Determine the (x, y) coordinate at the center of the cell enclosing the given text.  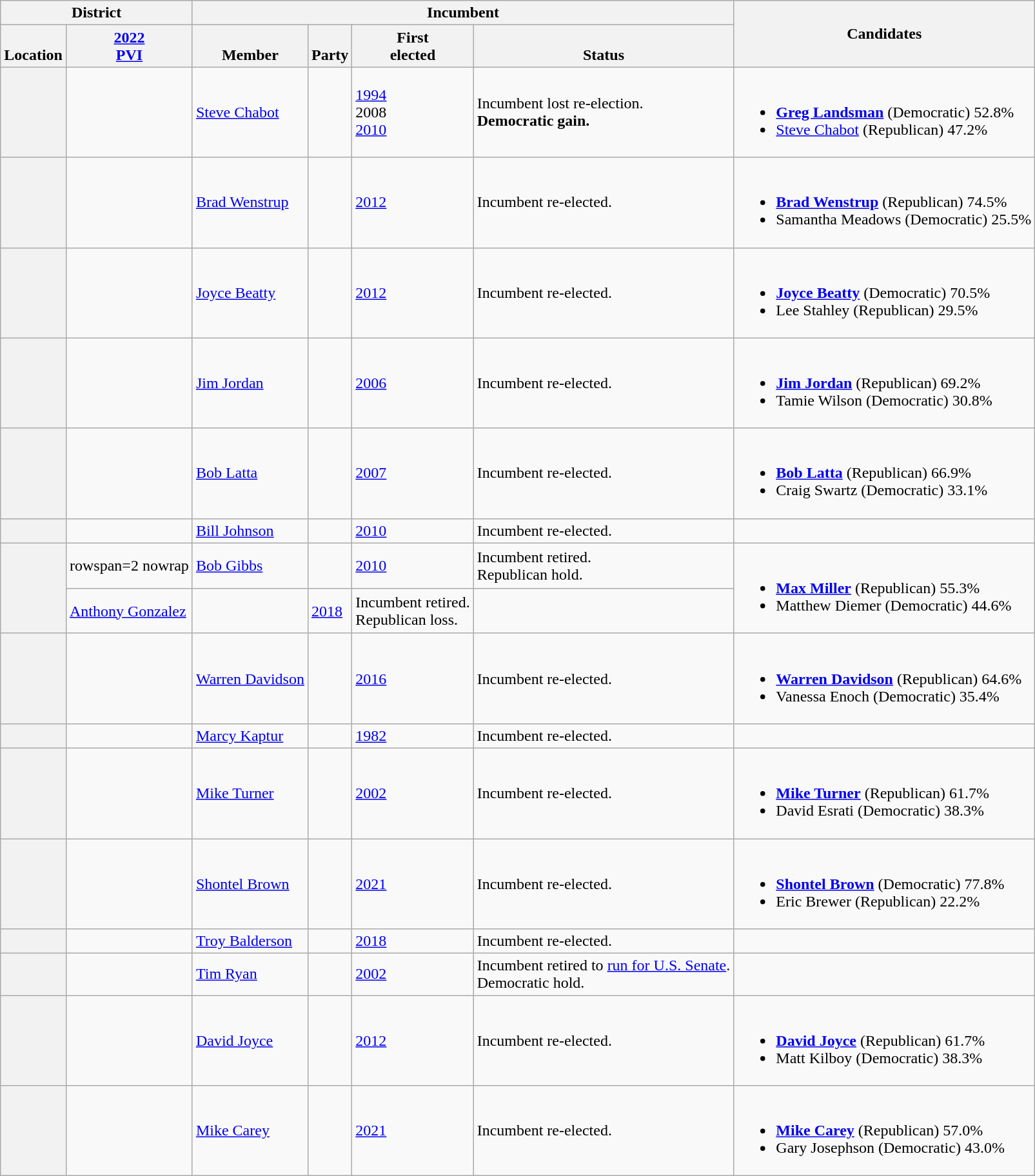
Mike Carey (Republican) 57.0%Gary Josephson (Democratic) 43.0% (885, 1131)
19942008 2010 (413, 112)
Incumbent retired.Republican loss. (413, 611)
Firstelected (413, 46)
Marcy Kaptur (250, 736)
Joyce Beatty (Democratic) 70.5%Lee Stahley (Republican) 29.5% (885, 293)
2022PVI (129, 46)
Bob Latta (Republican) 66.9%Craig Swartz (Democratic) 33.1% (885, 473)
Mike Carey (250, 1131)
rowspan=2 nowrap (129, 565)
Bob Latta (250, 473)
2006 (413, 383)
Jim Jordan (250, 383)
Steve Chabot (250, 112)
Shontel Brown (Democratic) 77.8%Eric Brewer (Republican) 22.2% (885, 883)
Warren Davidson (Republican) 64.6%Vanessa Enoch (Democratic) 35.4% (885, 678)
Greg Landsman (Democratic) 52.8%Steve Chabot (Republican) 47.2% (885, 112)
1982 (413, 736)
Incumbent lost re-election.Democratic gain. (604, 112)
2016 (413, 678)
David Joyce (250, 1041)
Member (250, 46)
Brad Wenstrup (250, 202)
Status (604, 46)
2007 (413, 473)
Anthony Gonzalez (129, 611)
Troy Balderson (250, 941)
Brad Wenstrup (Republican) 74.5%Samantha Meadows (Democratic) 25.5% (885, 202)
Tim Ryan (250, 975)
Shontel Brown (250, 883)
Incumbent retired to run for U.S. Senate.Democratic hold. (604, 975)
Bill Johnson (250, 531)
Party (330, 46)
Jim Jordan (Republican) 69.2%Tamie Wilson (Democratic) 30.8% (885, 383)
Max Miller (Republican) 55.3%Matthew Diemer (Democratic) 44.6% (885, 588)
District (97, 13)
Bob Gibbs (250, 565)
Mike Turner (Republican) 61.7%David Esrati (Democratic) 38.3% (885, 793)
Incumbent (463, 13)
Candidates (885, 34)
Joyce Beatty (250, 293)
Warren Davidson (250, 678)
Mike Turner (250, 793)
Location (34, 46)
David Joyce (Republican) 61.7%Matt Kilboy (Democratic) 38.3% (885, 1041)
Incumbent retired.Republican hold. (604, 565)
